Search for the cell housing the specified text and yield its [X, Y] center coordinate. 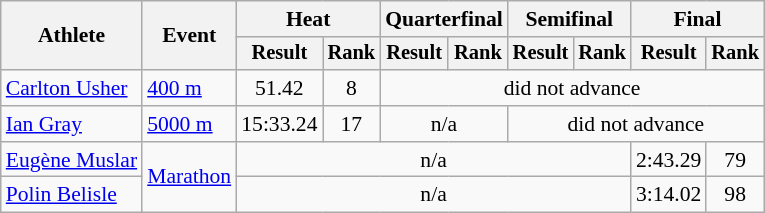
Athlete [72, 36]
Eugène Muslar [72, 160]
Ian Gray [72, 124]
400 m [189, 88]
Carlton Usher [72, 88]
51.42 [279, 88]
79 [735, 160]
2:43.29 [668, 160]
Polin Belisle [72, 195]
Quarterfinal [444, 19]
98 [735, 195]
8 [352, 88]
Heat [308, 19]
Final [698, 19]
5000 m [189, 124]
Semifinal [570, 19]
3:14.02 [668, 195]
Event [189, 36]
Marathon [189, 178]
15:33.24 [279, 124]
17 [352, 124]
